Return [X, Y] of the center of cell containing provided text 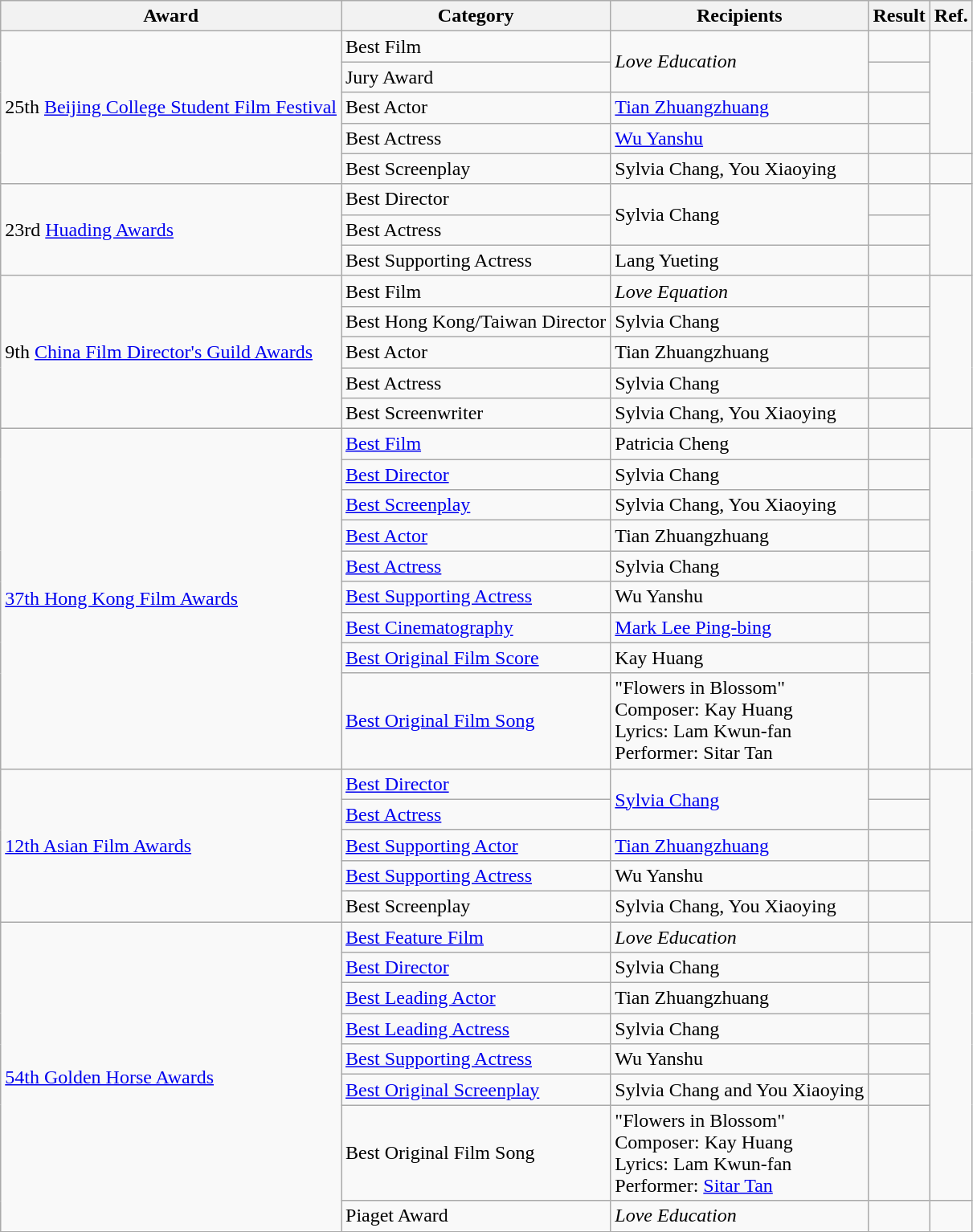
Ref. [951, 16]
Category [476, 16]
Best Cinematography [476, 627]
23rd Huading Awards [171, 230]
Jury Award [476, 77]
Kay Huang [739, 658]
Best Leading Actor [476, 998]
Best Original Film Score [476, 658]
Patricia Cheng [739, 444]
Lang Yueting [739, 260]
Piaget Award [476, 1216]
9th China Film Director's Guild Awards [171, 352]
Best Leading Actress [476, 1029]
Best Feature Film [476, 937]
Recipients [739, 16]
Best Hong Kong/Taiwan Director [476, 321]
Mark Lee Ping-bing [739, 627]
54th Golden Horse Awards [171, 1077]
Best Screenwriter [476, 414]
Best Supporting Actor [476, 845]
Result [899, 16]
Love Equation [739, 291]
25th Beijing College Student Film Festival [171, 108]
Best Original Screenplay [476, 1090]
Sylvia Chang and You Xiaoying [739, 1090]
37th Hong Kong Film Awards [171, 599]
12th Asian Film Awards [171, 845]
Award [171, 16]
